For the text-containing cell, return its midpoint in (x, y) coordinate format. 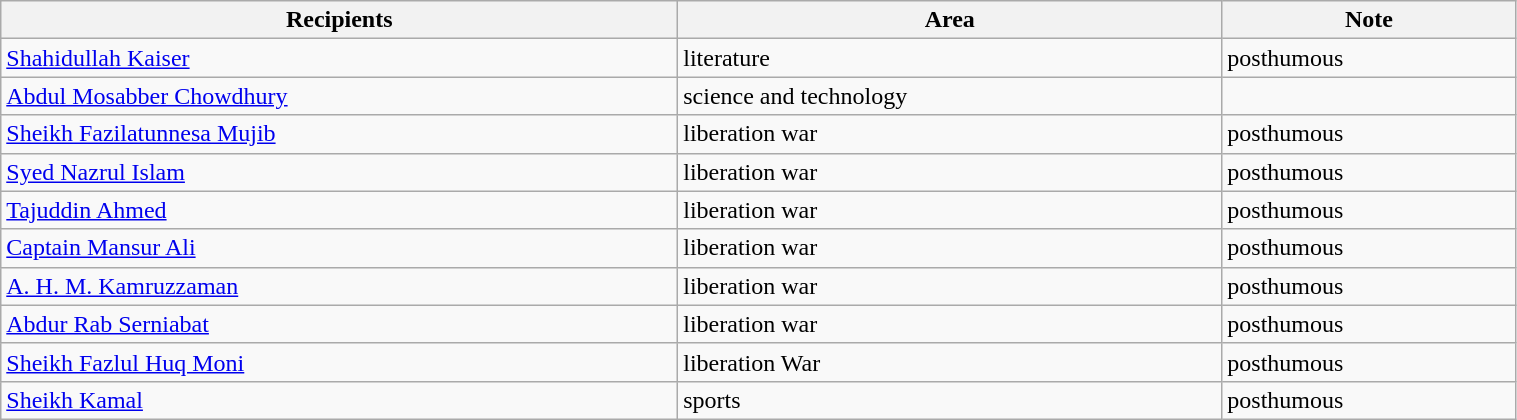
Area (950, 20)
literature (950, 58)
Note (1369, 20)
Abdul Mosabber Chowdhury (340, 96)
Sheikh Fazlul Huq Moni (340, 362)
Shahidullah Kaiser (340, 58)
Recipients (340, 20)
Syed Nazrul Islam (340, 172)
Captain Mansur Ali (340, 248)
liberation War (950, 362)
Sheikh Kamal (340, 400)
sports (950, 400)
A. H. M. Kamruzzaman (340, 286)
science and technology (950, 96)
Abdur Rab Serniabat (340, 324)
Tajuddin Ahmed (340, 210)
Sheikh Fazilatunnesa Mujib (340, 134)
